Return (X, Y) of the center of cell containing provided text 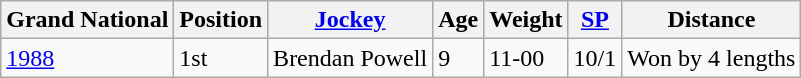
Grand National (88, 20)
11-00 (526, 58)
Jockey (350, 20)
9 (458, 58)
Distance (712, 20)
Position (221, 20)
Weight (526, 20)
1st (221, 58)
SP (595, 20)
Age (458, 20)
10/1 (595, 58)
Won by 4 lengths (712, 58)
Brendan Powell (350, 58)
1988 (88, 58)
